Determine the (x, y) coordinate at the center of the cell enclosing the given text.  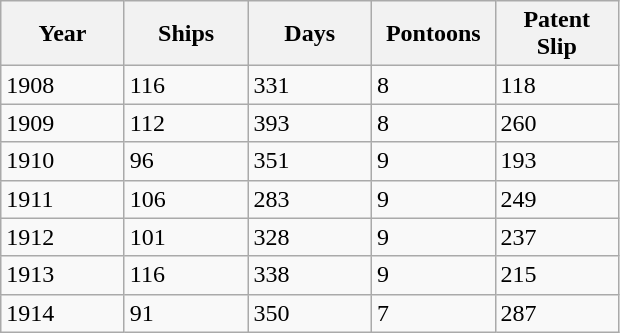
393 (310, 123)
Patent Slip (557, 34)
Days (310, 34)
Ships (186, 34)
331 (310, 85)
237 (557, 237)
193 (557, 161)
1910 (63, 161)
351 (310, 161)
249 (557, 199)
350 (310, 313)
1909 (63, 123)
112 (186, 123)
283 (310, 199)
96 (186, 161)
91 (186, 313)
1911 (63, 199)
1908 (63, 85)
287 (557, 313)
1914 (63, 313)
7 (433, 313)
1913 (63, 275)
118 (557, 85)
338 (310, 275)
101 (186, 237)
215 (557, 275)
Pontoons (433, 34)
328 (310, 237)
106 (186, 199)
Year (63, 34)
1912 (63, 237)
260 (557, 123)
